Detect which cell encompasses the target text, then output its [X, Y] center coordinate. 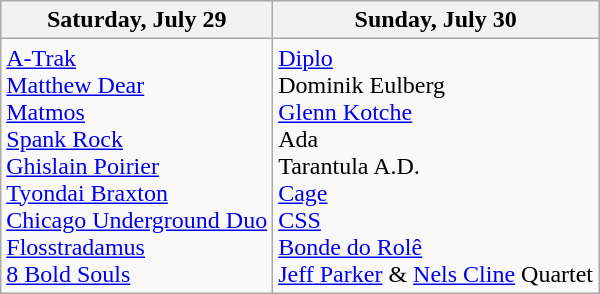
A-TrakMatthew DearMatmosSpank RockGhislain PoirierTyondai BraxtonChicago Underground DuoFlosstradamus8 Bold Souls [137, 166]
Sunday, July 30 [436, 20]
DiploDominik EulbergGlenn KotcheAdaTarantula A.D.CageCSSBonde do RolêJeff Parker & Nels Cline Quartet [436, 166]
Saturday, July 29 [137, 20]
